Locate the cell with the specified text and output its (x, y) center coordinate. 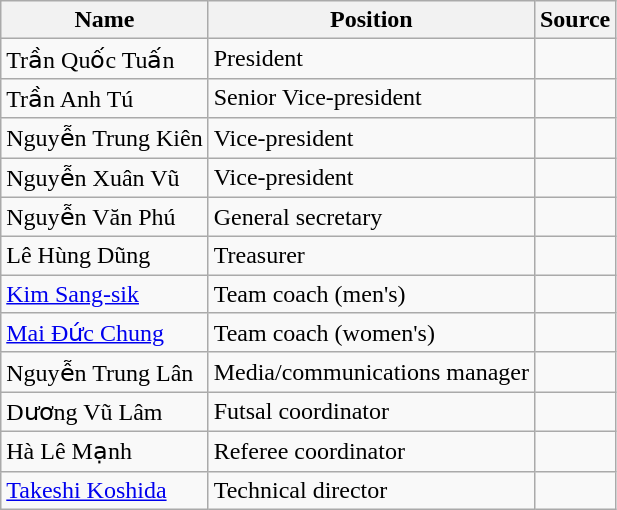
Position (371, 20)
Senior Vice-president (371, 98)
Team coach (women's) (371, 333)
Trần Quốc Tuấn (104, 59)
Mai Đức Chung (104, 333)
Trần Anh Tú (104, 98)
Nguyễn Văn Phú (104, 217)
Technical director (371, 490)
General secretary (371, 217)
Referee coordinator (371, 451)
Nguyễn Trung Lân (104, 372)
Treasurer (371, 256)
Lê Hùng Dũng (104, 256)
Nguyễn Trung Kiên (104, 138)
Hà Lê Mạnh (104, 451)
Nguyễn Xuân Vũ (104, 178)
Name (104, 20)
Media/communications manager (371, 372)
Team coach (men's) (371, 294)
Source (574, 20)
Dương Vũ Lâm (104, 412)
Kim Sang-sik (104, 294)
Takeshi Koshida (104, 490)
Futsal coordinator (371, 412)
President (371, 59)
